Capture the cell that displays the provided text and extract its (X, Y) central coordinate. 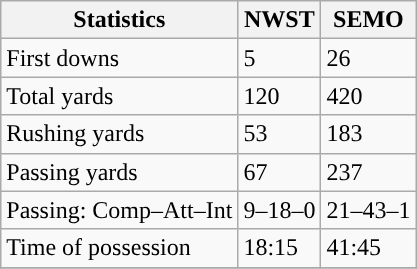
NWST (280, 20)
Statistics (120, 20)
237 (368, 172)
41:45 (368, 248)
Total yards (120, 96)
Rushing yards (120, 134)
67 (280, 172)
Passing: Comp–Att–Int (120, 210)
SEMO (368, 20)
21–43–1 (368, 210)
420 (368, 96)
18:15 (280, 248)
9–18–0 (280, 210)
5 (280, 58)
53 (280, 134)
First downs (120, 58)
Time of possession (120, 248)
183 (368, 134)
Passing yards (120, 172)
120 (280, 96)
26 (368, 58)
